Scan for the cell matching the given text and deliver its [x, y] coordinate at center. 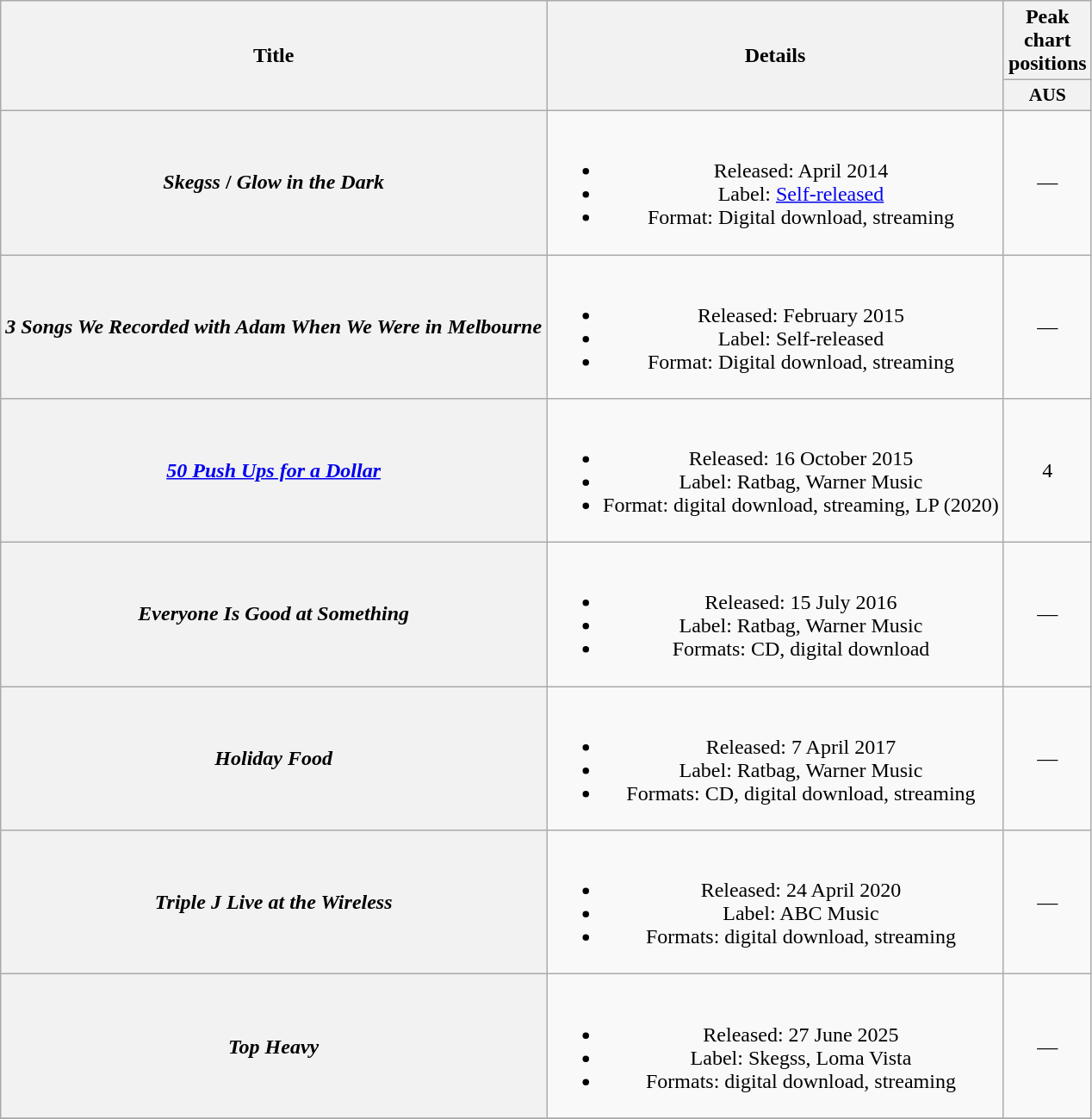
Released: 16 October 2015Label: Ratbag, Warner MusicFormat: digital download, streaming, LP (2020) [775, 470]
AUS [1047, 96]
3 Songs We Recorded with Adam When We Were in Melbourne [274, 327]
Skegss / Glow in the Dark [274, 183]
Released: February 2015Label: Self-releasedFormat: Digital download, streaming [775, 327]
Released: April 2014Label: Self-releasedFormat: Digital download, streaming [775, 183]
Details [775, 56]
Title [274, 56]
50 Push Ups for a Dollar [274, 470]
4 [1047, 470]
Peak chart positions [1047, 40]
Released: 7 April 2017Label: Ratbag, Warner MusicFormats: CD, digital download, streaming [775, 758]
Holiday Food [274, 758]
Triple J Live at the Wireless [274, 903]
Released: 27 June 2025Label: Skegss, Loma VistaFormats: digital download, streaming [775, 1046]
Released: 15 July 2016Label: Ratbag, Warner MusicFormats: CD, digital download [775, 615]
Released: 24 April 2020Label: ABC MusicFormats: digital download, streaming [775, 903]
Top Heavy [274, 1046]
Everyone Is Good at Something [274, 615]
